Capture the cell that displays the provided text and extract its [x, y] central coordinate. 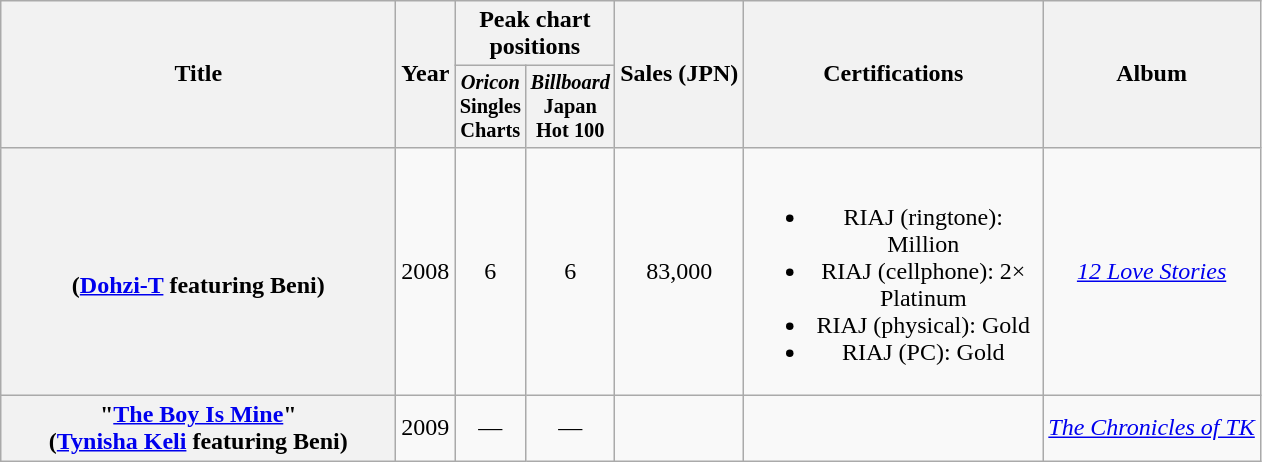
Title [198, 74]
Oricon Singles Charts [490, 107]
12 Love Stories [1152, 271]
Certifications [894, 74]
83,000 [680, 271]
(Dohzi-T featuring Beni) [198, 271]
2009 [426, 428]
Sales (JPN) [680, 74]
The Chronicles of TK [1152, 428]
Peak chart positions [535, 34]
RIAJ (ringtone): MillionRIAJ (cellphone): 2× PlatinumRIAJ (physical): GoldRIAJ (PC): Gold [894, 271]
Billboard Japan Hot 100 [570, 107]
Year [426, 74]
Album [1152, 74]
2008 [426, 271]
"The Boy Is Mine"(Tynisha Keli featuring Beni) [198, 428]
